Identify which cell holds the provided text, then report its (X, Y) central coordinate. 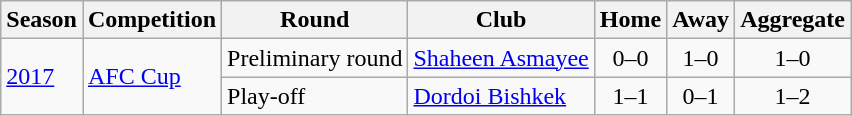
0–0 (630, 58)
Club (501, 20)
Aggregate (793, 20)
Away (701, 20)
Preliminary round (315, 58)
1–1 (630, 96)
AFC Cup (152, 77)
2017 (42, 77)
Competition (152, 20)
Round (315, 20)
0–1 (701, 96)
1–2 (793, 96)
Shaheen Asmayee (501, 58)
Dordoi Bishkek (501, 96)
Season (42, 20)
Play-off (315, 96)
Home (630, 20)
